Find where the given text appears and provide that cell's center as (x, y) coordinate. 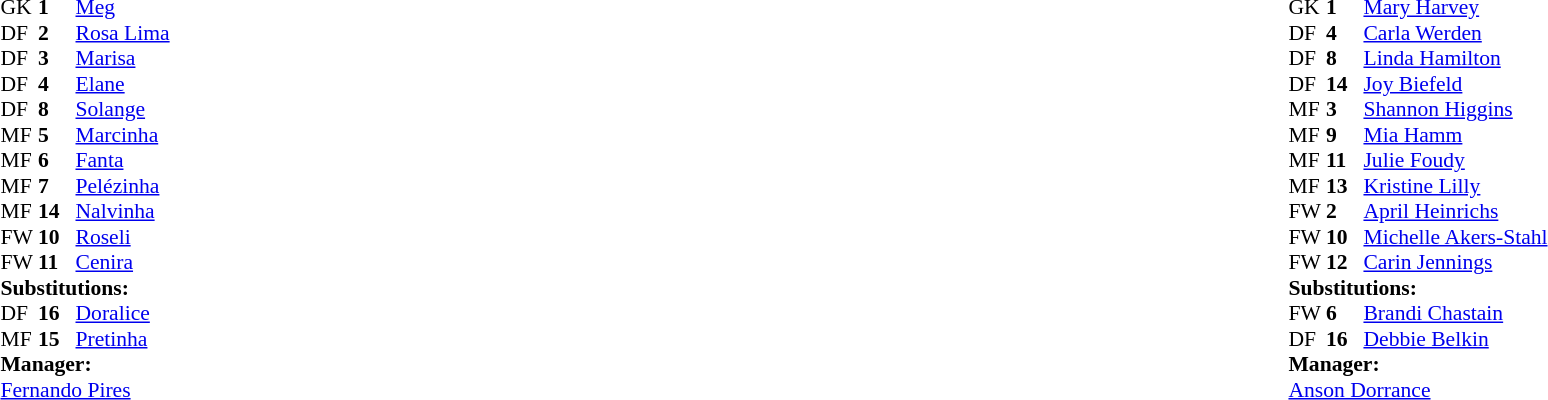
Michelle Akers-Stahl (1455, 237)
Julie Foudy (1455, 161)
Brandi Chastain (1455, 313)
Shannon Higgins (1455, 109)
Roseli (123, 237)
Debbie Belkin (1455, 339)
Cenira (123, 263)
Marisa (123, 59)
Pelézinha (123, 186)
Kristine Lilly (1455, 186)
Carla Werden (1455, 33)
7 (57, 186)
15 (57, 339)
Rosa Lima (123, 33)
Fanta (123, 161)
April Heinrichs (1455, 211)
Doralice (123, 313)
13 (1345, 186)
12 (1345, 263)
Nalvinha (123, 211)
Marcinha (123, 135)
Elane (123, 84)
Mia Hamm (1455, 135)
Linda Hamilton (1455, 59)
5 (57, 135)
Pretinha (123, 339)
Joy Biefeld (1455, 84)
Solange (123, 109)
Carin Jennings (1455, 263)
9 (1345, 135)
